From the cell containing the given text, extract its center point as [x, y] coordinate. 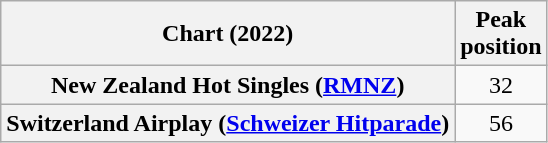
32 [501, 85]
Chart (2022) [228, 34]
New Zealand Hot Singles (RMNZ) [228, 85]
56 [501, 123]
Peakposition [501, 34]
Switzerland Airplay (Schweizer Hitparade) [228, 123]
